Scan for the cell matching the given text and deliver its [X, Y] coordinate at center. 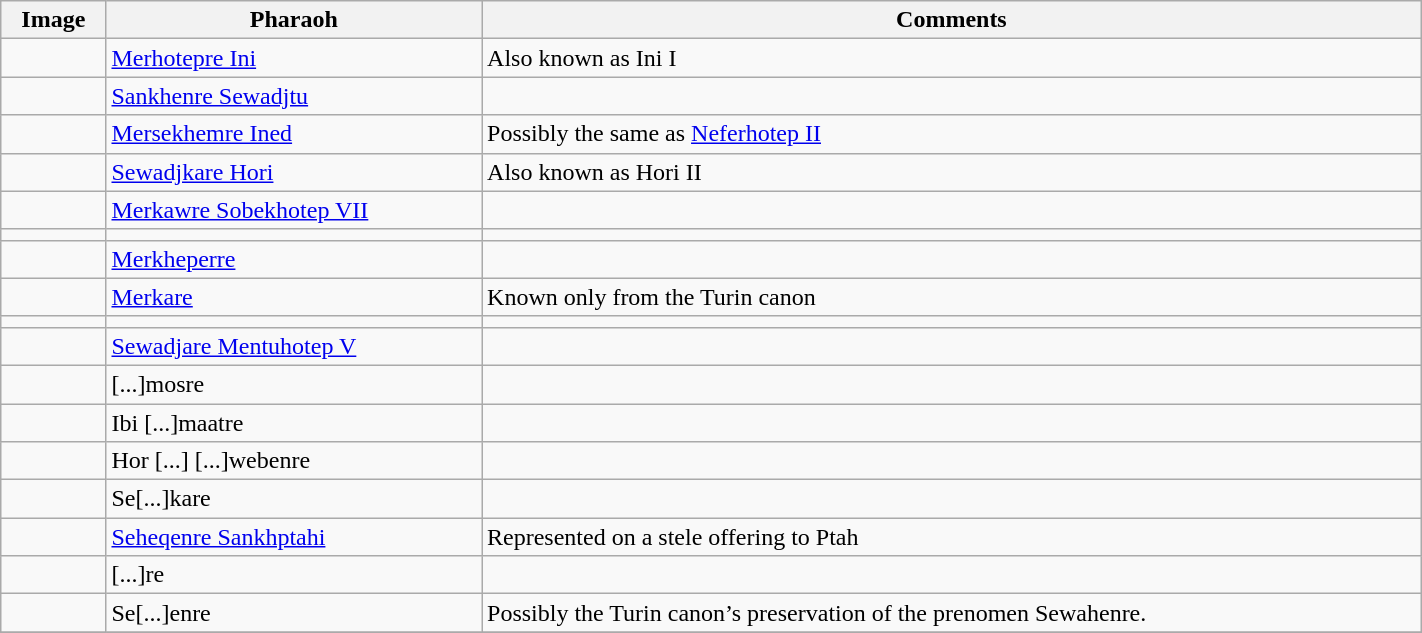
Merhotepre Ini [294, 58]
Represented on a stele offering to Ptah [952, 537]
Hor [...] [...]webenre [294, 461]
Sewadjare Mentuhotep V [294, 346]
[...]mosre [294, 384]
Se[...]enre [294, 613]
Known only from the Turin canon [952, 297]
Ibi [...]maatre [294, 423]
Pharaoh [294, 20]
Merkheperre [294, 259]
Mersekhemre Ined [294, 134]
Image [54, 20]
Possibly the same as Neferhotep II [952, 134]
Also known as Ini I [952, 58]
Merkawre Sobekhotep VII [294, 210]
Seheqenre Sankhptahi [294, 537]
Se[...]kare [294, 499]
Sewadjkare Hori [294, 172]
Also known as Hori II [952, 172]
Comments [952, 20]
Sankhenre Sewadjtu [294, 96]
Possibly the Turin canon’s preservation of the prenomen Sewahenre. [952, 613]
Merkare [294, 297]
[...]re [294, 575]
